Detect which cell encompasses the target text, then output its (X, Y) center coordinate. 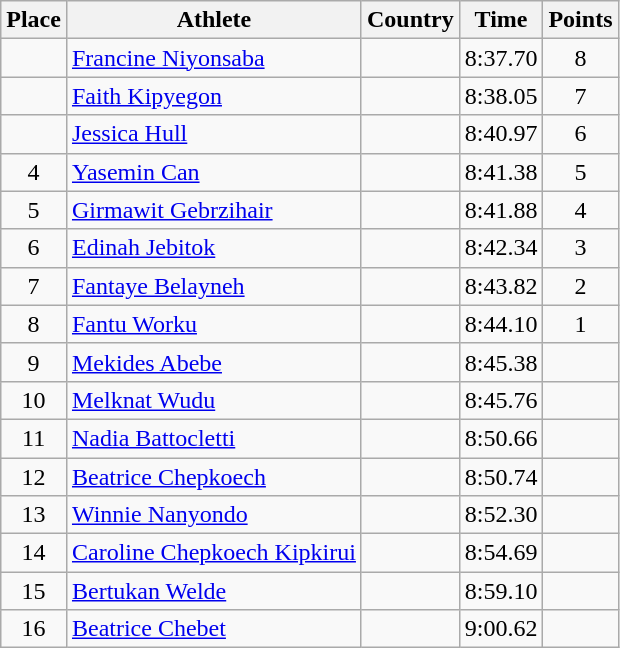
8:41.38 (501, 172)
Edinah Jebitok (214, 248)
Time (501, 20)
8:41.88 (501, 210)
8:42.34 (501, 248)
8:59.10 (501, 591)
2 (580, 286)
8:50.66 (501, 438)
Francine Niyonsaba (214, 58)
Caroline Chepkoech Kipkirui (214, 553)
8:45.38 (501, 362)
Beatrice Chepkoech (214, 477)
16 (34, 629)
9:00.62 (501, 629)
14 (34, 553)
Bertukan Welde (214, 591)
13 (34, 515)
8:38.05 (501, 96)
15 (34, 591)
8:54.69 (501, 553)
Winnie Nanyondo (214, 515)
Melknat Wudu (214, 400)
12 (34, 477)
Yasemin Can (214, 172)
11 (34, 438)
1 (580, 324)
Fantaye Belayneh (214, 286)
Athlete (214, 20)
8:52.30 (501, 515)
Beatrice Chebet (214, 629)
Country (410, 20)
Nadia Battocletti (214, 438)
3 (580, 248)
9 (34, 362)
8:44.10 (501, 324)
Faith Kipyegon (214, 96)
8:40.97 (501, 134)
8:45.76 (501, 400)
8:37.70 (501, 58)
Place (34, 20)
Jessica Hull (214, 134)
Fantu Worku (214, 324)
Mekides Abebe (214, 362)
Girmawit Gebrzihair (214, 210)
10 (34, 400)
8:43.82 (501, 286)
8:50.74 (501, 477)
Points (580, 20)
